Pinpoint the cell where the given text exists, returning its [x, y] midpoint coordinate. 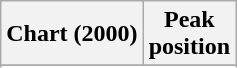
Chart (2000) [72, 34]
Peakposition [189, 34]
